Provide the (x, y) coordinate of the cell's center where the given text is located.  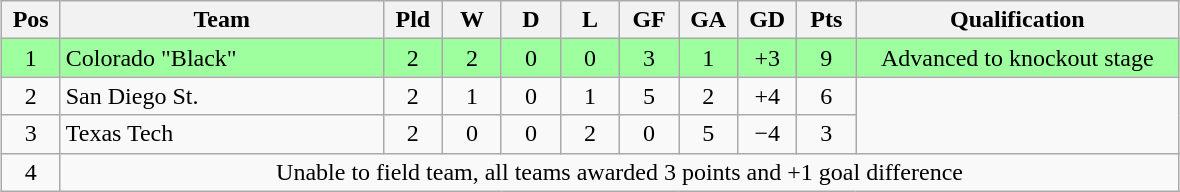
San Diego St. (222, 96)
Pts (826, 20)
6 (826, 96)
Unable to field team, all teams awarded 3 points and +1 goal difference (620, 172)
4 (30, 172)
GF (650, 20)
L (590, 20)
Qualification (1018, 20)
+3 (768, 58)
W (472, 20)
Colorado "Black" (222, 58)
GD (768, 20)
Advanced to knockout stage (1018, 58)
Team (222, 20)
Pld (412, 20)
9 (826, 58)
D (530, 20)
Texas Tech (222, 134)
−4 (768, 134)
+4 (768, 96)
Pos (30, 20)
GA (708, 20)
